Pinpoint the cell where the given text exists, returning its [x, y] midpoint coordinate. 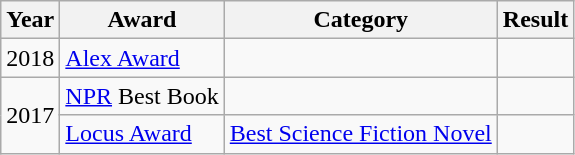
Locus Award [142, 134]
2017 [30, 115]
Alex Award [142, 58]
Best Science Fiction Novel [360, 134]
NPR Best Book [142, 96]
Category [360, 20]
Award [142, 20]
2018 [30, 58]
Result [535, 20]
Year [30, 20]
